Scan for the cell matching the given text and deliver its [x, y] coordinate at center. 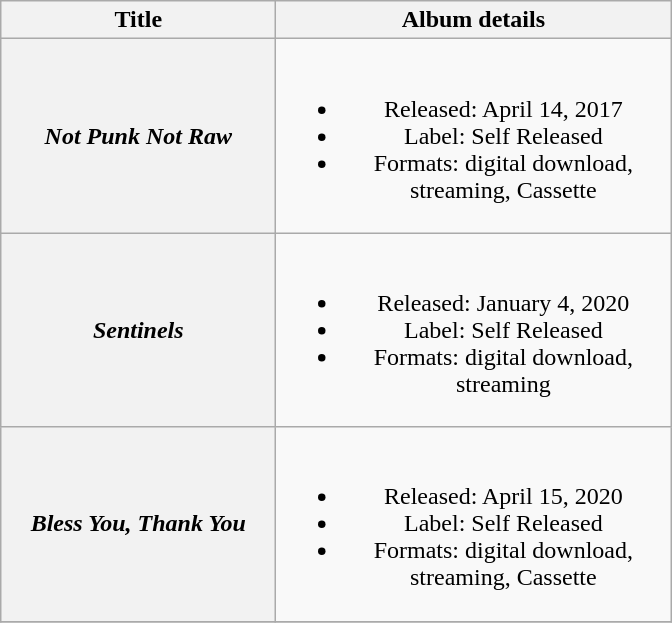
Released: April 15, 2020Label: Self ReleasedFormats: digital download, streaming, Cassette [474, 524]
Sentinels [138, 330]
Not Punk Not Raw [138, 136]
Released: April 14, 2017Label: Self ReleasedFormats: digital download, streaming, Cassette [474, 136]
Title [138, 20]
Album details [474, 20]
Bless You, Thank You [138, 524]
Released: January 4, 2020Label: Self ReleasedFormats: digital download, streaming [474, 330]
